Detect which cell encompasses the target text, then output its (X, Y) center coordinate. 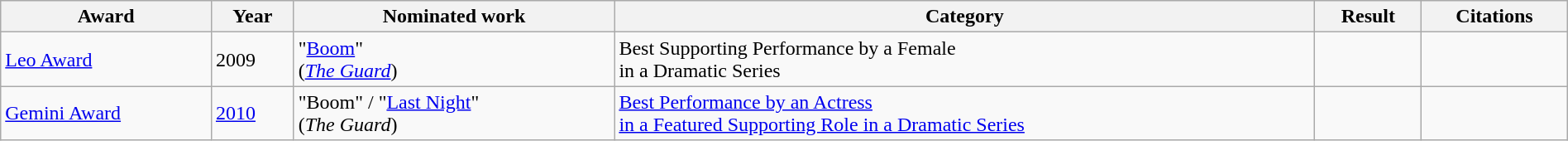
2009 (252, 60)
Result (1368, 17)
Best Performance by an Actressin a Featured Supporting Role in a Dramatic Series (964, 113)
Leo Award (106, 60)
Gemini Award (106, 113)
Year (252, 17)
Citations (1494, 17)
"Boom"(The Guard) (454, 60)
2010 (252, 113)
Category (964, 17)
Award (106, 17)
Nominated work (454, 17)
Best Supporting Performance by a Femalein a Dramatic Series (964, 60)
"Boom" / "Last Night"(The Guard) (454, 113)
